Search for the cell housing the specified text and yield its (x, y) center coordinate. 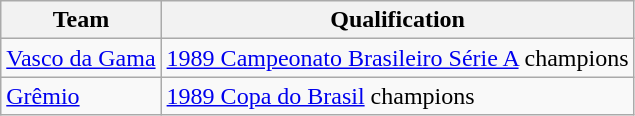
Qualification (398, 20)
Vasco da Gama (81, 58)
Grêmio (81, 96)
Team (81, 20)
1989 Campeonato Brasileiro Série A champions (398, 58)
1989 Copa do Brasil champions (398, 96)
